Locate the cell with the specified text and output its (x, y) center coordinate. 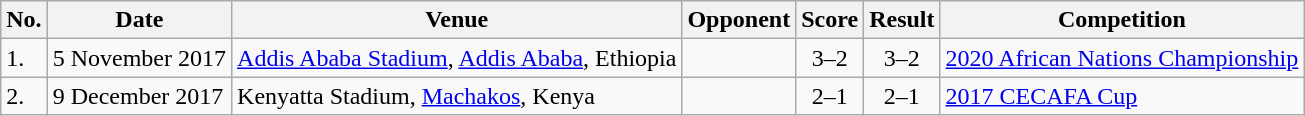
Opponent (739, 20)
5 November 2017 (139, 58)
Venue (457, 20)
Date (139, 20)
Result (902, 20)
9 December 2017 (139, 96)
Addis Ababa Stadium, Addis Ababa, Ethiopia (457, 58)
1. (24, 58)
2017 CECAFA Cup (1122, 96)
2020 African Nations Championship (1122, 58)
No. (24, 20)
Score (830, 20)
2. (24, 96)
Kenyatta Stadium, Machakos, Kenya (457, 96)
Competition (1122, 20)
